From the cell containing the given text, extract its center point as [x, y] coordinate. 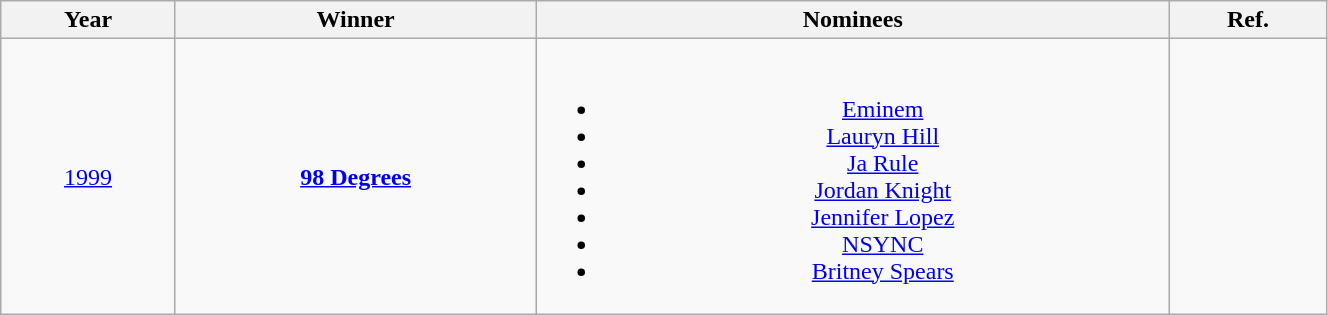
Nominees [853, 20]
Year [88, 20]
EminemLauryn HillJa RuleJordan KnightJennifer LopezNSYNCBritney Spears [853, 176]
98 Degrees [355, 176]
1999 [88, 176]
Winner [355, 20]
Ref. [1248, 20]
